Extract the [x, y] coordinate from the center of the cell holding the provided text.  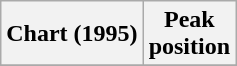
Chart (1995) [72, 34]
Peakposition [189, 34]
